Provide the [x, y] coordinate of the cell's center where the given text is located.  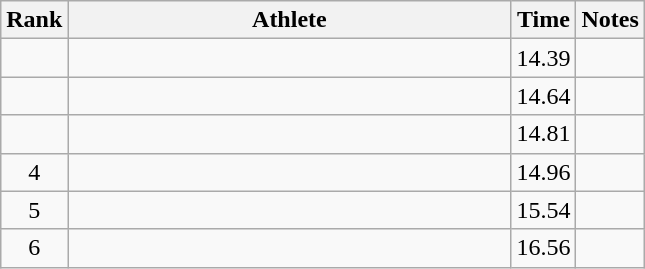
5 [34, 210]
14.39 [544, 58]
14.81 [544, 134]
6 [34, 248]
14.64 [544, 96]
16.56 [544, 248]
4 [34, 172]
14.96 [544, 172]
15.54 [544, 210]
Rank [34, 20]
Notes [610, 20]
Time [544, 20]
Athlete [290, 20]
